Pinpoint the cell where the given text exists, returning its [X, Y] midpoint coordinate. 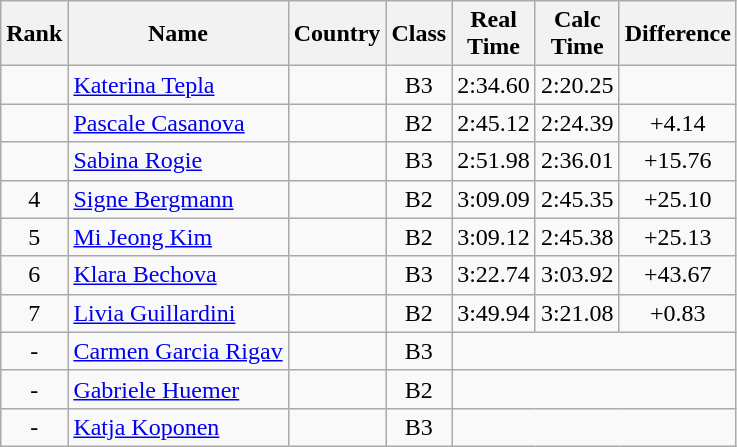
Livia Guillardini [178, 313]
Klara Bechova [178, 275]
+0.83 [678, 313]
+25.13 [678, 237]
Signe Bergmann [178, 199]
RealTime [494, 34]
Difference [678, 34]
+4.14 [678, 123]
Name [178, 34]
+43.67 [678, 275]
Rank [34, 34]
+25.10 [678, 199]
5 [34, 237]
2:20.25 [577, 85]
2:45.12 [494, 123]
Carmen Garcia Rigav [178, 351]
2:45.38 [577, 237]
Katerina Tepla [178, 85]
+15.76 [678, 161]
Gabriele Huemer [178, 389]
Class [419, 34]
CalcTime [577, 34]
Mi Jeong Kim [178, 237]
2:36.01 [577, 161]
3:09.12 [494, 237]
2:45.35 [577, 199]
2:24.39 [577, 123]
3:49.94 [494, 313]
Sabina Rogie [178, 161]
3:09.09 [494, 199]
Katja Koponen [178, 427]
3:21.08 [577, 313]
6 [34, 275]
3:03.92 [577, 275]
3:22.74 [494, 275]
2:34.60 [494, 85]
4 [34, 199]
Pascale Casanova [178, 123]
Country [337, 34]
7 [34, 313]
2:51.98 [494, 161]
